Find where the given text appears and provide that cell's center as [x, y] coordinate. 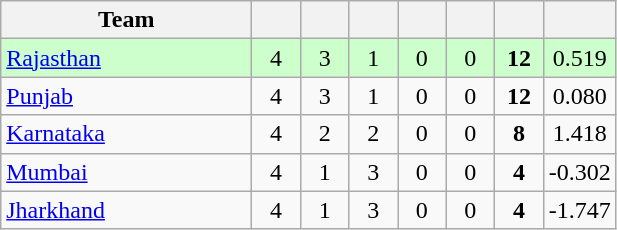
Jharkhand [126, 210]
-1.747 [580, 210]
Karnataka [126, 134]
-0.302 [580, 172]
1.418 [580, 134]
Rajasthan [126, 58]
Team [126, 20]
0.080 [580, 96]
Punjab [126, 96]
0.519 [580, 58]
Mumbai [126, 172]
8 [520, 134]
